Capture the cell that displays the provided text and extract its [x, y] central coordinate. 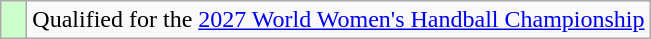
Qualified for the 2027 World Women's Handball Championship [338, 20]
